Pinpoint the cell where the given text exists, returning its [X, Y] midpoint coordinate. 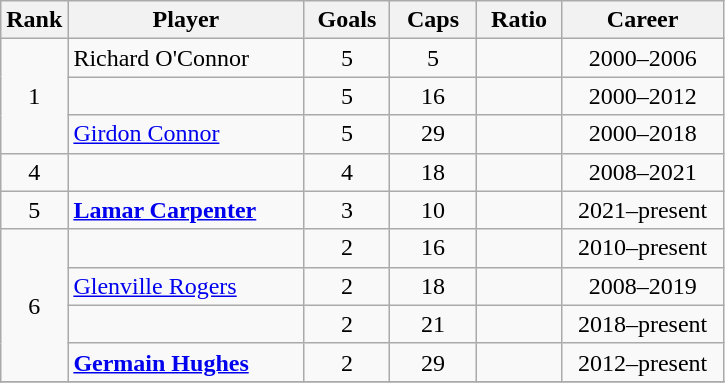
2000–2018 [642, 134]
Ratio [519, 20]
2010–present [642, 248]
Player [186, 20]
2000–2006 [642, 58]
1 [34, 96]
21 [433, 324]
2000–2012 [642, 96]
Rank [34, 20]
Career [642, 20]
Germain Hughes [186, 362]
2008–2019 [642, 286]
10 [433, 210]
6 [34, 305]
2018–present [642, 324]
3 [347, 210]
2021–present [642, 210]
2012–present [642, 362]
Richard O'Connor [186, 58]
Lamar Carpenter [186, 210]
Goals [347, 20]
Glenville Rogers [186, 286]
Girdon Connor [186, 134]
Caps [433, 20]
2008–2021 [642, 172]
